Locate the cell with the specified text and output its (X, Y) center coordinate. 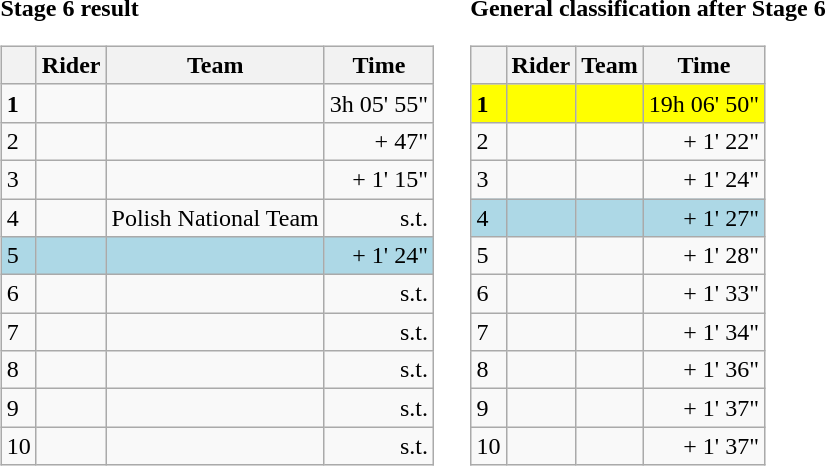
+ 1' 34" (704, 332)
3h 05' 55" (378, 103)
+ 1' 15" (378, 179)
19h 06' 50" (704, 103)
Polish National Team (215, 217)
+ 1' 36" (704, 370)
+ 47" (378, 141)
+ 1' 22" (704, 141)
+ 1' 33" (704, 294)
+ 1' 27" (704, 217)
+ 1' 28" (704, 256)
